Extract the [X, Y] coordinate from the center of the cell holding the provided text.  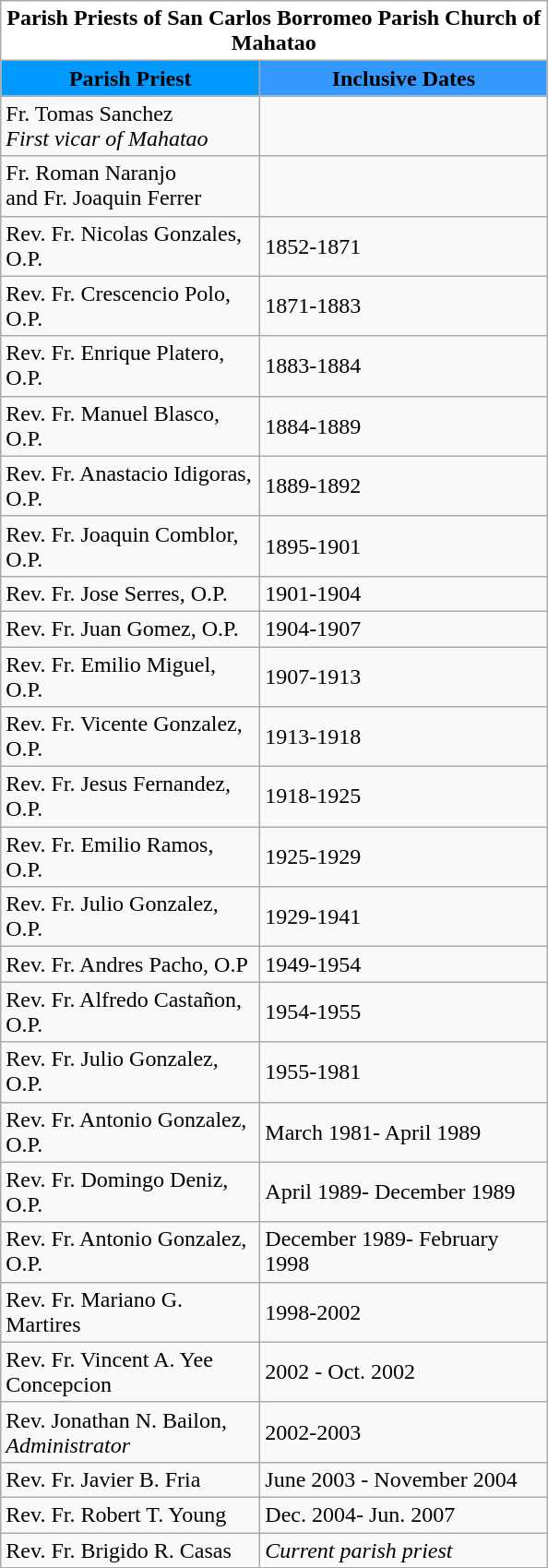
Parish Priest [131, 78]
Rev. Fr. Javier B. Fria [131, 1479]
Rev. Fr. Robert T. Young [131, 1514]
1871-1883 [404, 306]
Rev. Fr. Emilio Miguel, O.P. [131, 676]
Rev. Jonathan N. Bailon, Administrator [131, 1432]
1949-1954 [404, 964]
June 2003 - November 2004 [404, 1479]
1904-1907 [404, 628]
1901-1904 [404, 593]
1929-1941 [404, 917]
Rev. Fr. Joaquin Comblor, O.P. [131, 546]
1955-1981 [404, 1072]
Rev. Fr. Nicolas Gonzales, O.P. [131, 245]
1852-1871 [404, 245]
Rev. Fr. Mariano G. Martires [131, 1312]
1883-1884 [404, 365]
Rev. Fr. Jose Serres, O.P. [131, 593]
Rev. Fr. Crescencio Polo, O.P. [131, 306]
1998-2002 [404, 1312]
Rev. Fr. Juan Gomez, O.P. [131, 628]
April 1989- December 1989 [404, 1192]
Fr. Roman Naranjo and Fr. Joaquin Ferrer [131, 186]
March 1981- April 1989 [404, 1131]
1925-1929 [404, 856]
Rev. Fr. Emilio Ramos, O.P. [131, 856]
1918-1925 [404, 797]
Rev. Fr. Vincent A. Yee Concepcion [131, 1371]
1895-1901 [404, 546]
Current parish priest [404, 1550]
1889-1892 [404, 485]
Fr. Tomas SanchezFirst vicar of Mahatao [131, 126]
1884-1889 [404, 426]
2002-2003 [404, 1432]
Dec. 2004- Jun. 2007 [404, 1514]
December 1989- February 1998 [404, 1251]
1907-1913 [404, 676]
Rev. Fr. Andres Pacho, O.P [131, 964]
Rev. Fr. Vicente Gonzalez, O.P. [131, 736]
1954-1955 [404, 1011]
Inclusive Dates [404, 78]
Rev. Fr. Jesus Fernandez, O.P. [131, 797]
Rev. Fr. Anastacio Idigoras, O.P. [131, 485]
1913-1918 [404, 736]
Parish Priests of San Carlos Borromeo Parish Church of Mahatao [274, 31]
Rev. Fr. Enrique Platero, O.P. [131, 365]
Rev. Fr. Domingo Deniz, O.P. [131, 1192]
Rev. Fr. Manuel Blasco, O.P. [131, 426]
Rev. Fr. Alfredo Castañon, O.P. [131, 1011]
2002 - Oct. 2002 [404, 1371]
Rev. Fr. Brigido R. Casas [131, 1550]
